Search for the cell housing the specified text and yield its (X, Y) center coordinate. 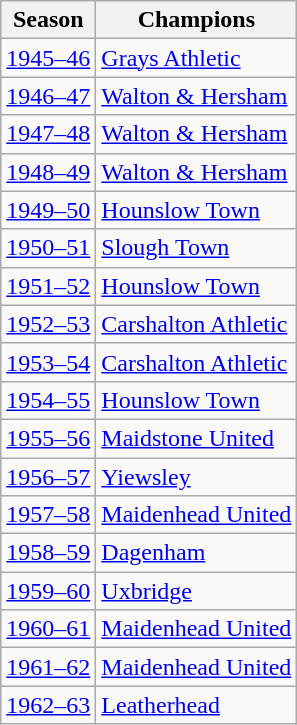
Uxbridge (196, 591)
1961–62 (48, 667)
Dagenham (196, 553)
1945–46 (48, 58)
1962–63 (48, 705)
Leatherhead (196, 705)
1946–47 (48, 96)
1953–54 (48, 362)
1952–53 (48, 324)
1959–60 (48, 591)
1948–49 (48, 172)
1950–51 (48, 248)
Yiewsley (196, 477)
1949–50 (48, 210)
Champions (196, 20)
1958–59 (48, 553)
1947–48 (48, 134)
Slough Town (196, 248)
1954–55 (48, 400)
1957–58 (48, 515)
1955–56 (48, 438)
Season (48, 20)
1956–57 (48, 477)
1951–52 (48, 286)
Grays Athletic (196, 58)
Maidstone United (196, 438)
1960–61 (48, 629)
